Search for the cell housing the specified text and yield its (x, y) center coordinate. 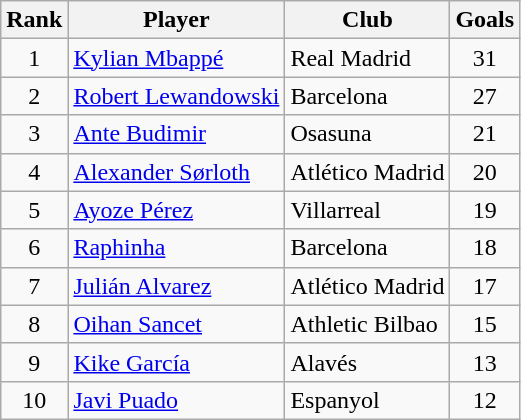
Kylian Mbappé (176, 58)
Oihan Sancet (176, 324)
20 (485, 172)
Robert Lewandowski (176, 96)
Julián Alvarez (176, 286)
5 (34, 210)
8 (34, 324)
Alavés (368, 362)
6 (34, 248)
Javi Puado (176, 400)
19 (485, 210)
Raphinha (176, 248)
21 (485, 134)
27 (485, 96)
Rank (34, 20)
Athletic Bilbao (368, 324)
10 (34, 400)
Villarreal (368, 210)
Club (368, 20)
4 (34, 172)
Real Madrid (368, 58)
15 (485, 324)
Ante Budimir (176, 134)
18 (485, 248)
3 (34, 134)
Kike García (176, 362)
9 (34, 362)
Goals (485, 20)
13 (485, 362)
31 (485, 58)
1 (34, 58)
12 (485, 400)
7 (34, 286)
2 (34, 96)
Espanyol (368, 400)
Osasuna (368, 134)
17 (485, 286)
Ayoze Pérez (176, 210)
Alexander Sørloth (176, 172)
Player (176, 20)
